Determine the [X, Y] coordinate at the center of the cell enclosing the given text.  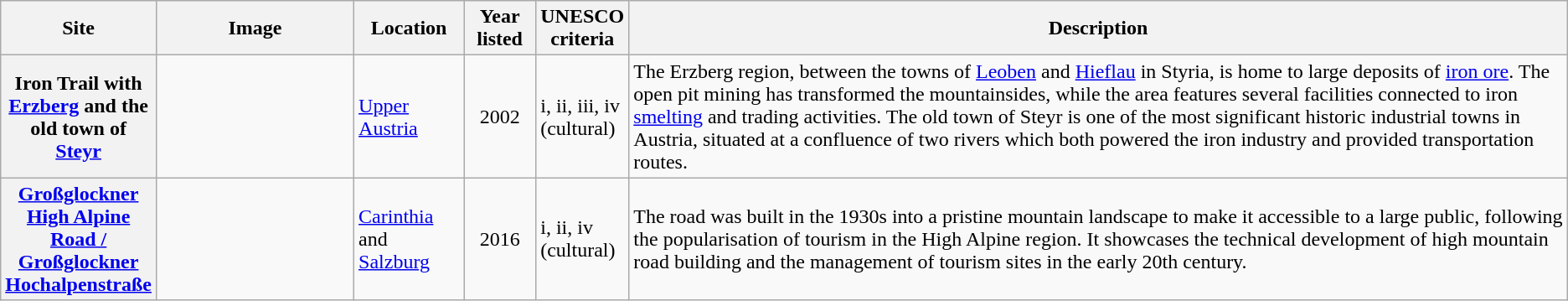
Year listed [500, 29]
UNESCO criteria [583, 29]
i, ii, iii, iv (cultural) [583, 117]
Iron Trail with Erzberg and the old town of Steyr [79, 117]
Carinthia and Salzburg [409, 239]
Upper Austria [409, 117]
i, ii, iv (cultural) [583, 239]
Location [409, 29]
Site [79, 29]
2002 [500, 117]
Image [255, 29]
Description [1098, 29]
Großglockner High Alpine Road / Großglockner Hochalpenstraße [79, 239]
2016 [500, 239]
